Capture the cell that displays the provided text and extract its (X, Y) central coordinate. 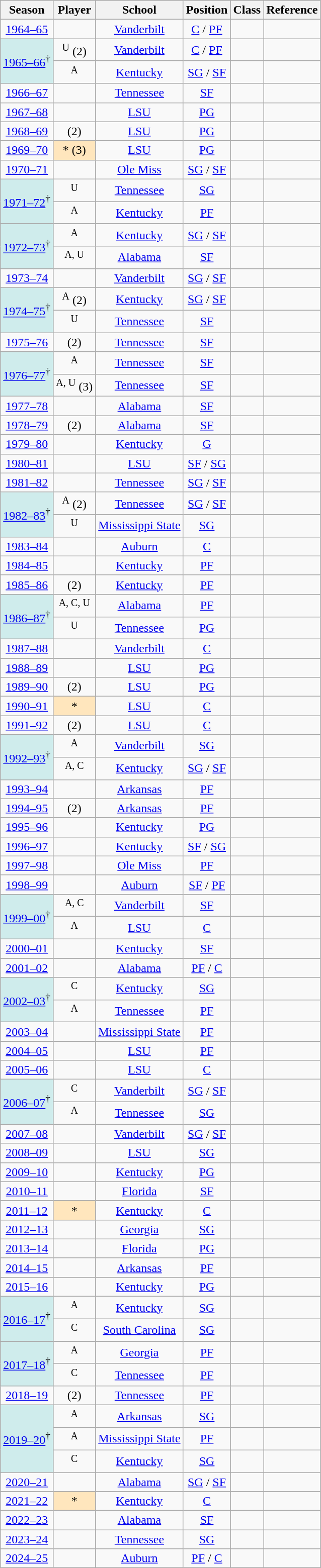
1980–81 (27, 463)
1970–71 (27, 169)
2018–19 (27, 1396)
1996–97 (27, 846)
2001–02 (27, 968)
2004–05 (27, 1051)
1967–68 (27, 112)
2017–18† (27, 1364)
South Carolina (139, 1330)
1987–88 (27, 649)
2003–04 (27, 1032)
1972–73† (27, 246)
2022–23 (27, 1520)
1977–78 (27, 406)
2024–25 (27, 1558)
1975–76 (27, 342)
Player (74, 10)
Class (247, 10)
1988–89 (27, 668)
2005–06 (27, 1070)
1965–66† (27, 61)
2013–14 (27, 1248)
1983–84 (27, 546)
1990–91 (27, 706)
1999–00† (27, 917)
2008–09 (27, 1153)
2007–08 (27, 1134)
1964–65 (27, 29)
2016–17† (27, 1319)
1978–79 (27, 425)
2012–13 (27, 1229)
1984–85 (27, 565)
2009–10 (27, 1172)
1997–98 (27, 865)
Reference (292, 10)
1998–99 (27, 885)
1994–95 (27, 808)
School (139, 10)
Season (27, 10)
2015–16 (27, 1287)
1993–94 (27, 789)
1981–82 (27, 482)
G (207, 444)
U (2) (74, 50)
1989–90 (27, 687)
1992–93† (27, 757)
1991–92 (27, 725)
2020–21 (27, 1482)
1971–72† (27, 201)
2000–01 (27, 948)
2023–24 (27, 1539)
2006–07† (27, 1102)
1982–83† (27, 515)
2019–20† (27, 1439)
2002–03† (27, 1000)
1968–69 (27, 131)
A, U (3) (74, 385)
2021–22 (27, 1501)
1995–96 (27, 827)
1966–67 (27, 93)
2010–11 (27, 1191)
Position (207, 10)
1973–74 (27, 278)
* (3) (74, 150)
1985–86 (27, 584)
1986–87† (27, 616)
A, U (74, 257)
1979–80 (27, 444)
1974–75† (27, 311)
2014–15 (27, 1267)
SF / PF (207, 885)
2011–12 (27, 1210)
1969–70 (27, 150)
A, C, U (74, 605)
1976–77† (27, 374)
